Locate the cell with the specified text and output its (x, y) center coordinate. 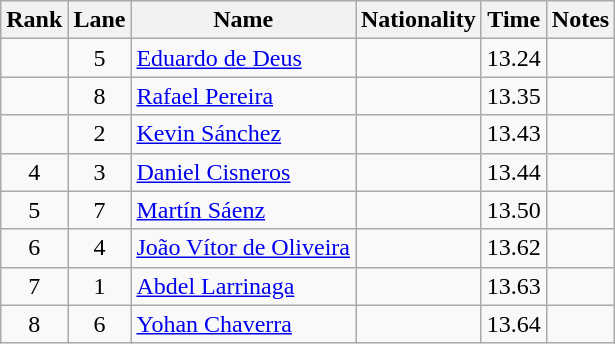
13.63 (514, 286)
Notes (580, 20)
13.24 (514, 58)
13.64 (514, 324)
Abdel Larrinaga (244, 286)
Martín Sáenz (244, 210)
2 (100, 134)
1 (100, 286)
Rank (34, 20)
13.35 (514, 96)
3 (100, 172)
Daniel Cisneros (244, 172)
13.44 (514, 172)
Eduardo de Deus (244, 58)
Kevin Sánchez (244, 134)
Yohan Chaverra (244, 324)
Nationality (419, 20)
13.43 (514, 134)
João Vítor de Oliveira (244, 248)
13.62 (514, 248)
Name (244, 20)
Lane (100, 20)
Rafael Pereira (244, 96)
Time (514, 20)
13.50 (514, 210)
